Identify which cell holds the provided text, then report its [X, Y] central coordinate. 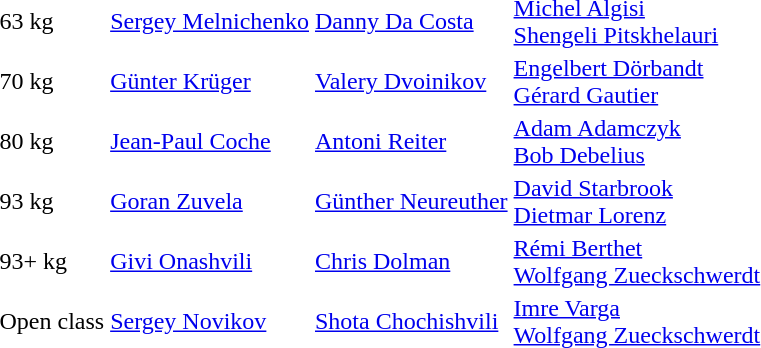
Valery Dvoinikov [411, 82]
Goran Zuvela [210, 202]
Günther Neureuther [411, 202]
Antoni Reiter [411, 142]
Günter Krüger [210, 82]
Givi Onashvili [210, 262]
Chris Dolman [411, 262]
Jean-Paul Coche [210, 142]
